Determine the [X, Y] coordinate at the center of the cell enclosing the given text.  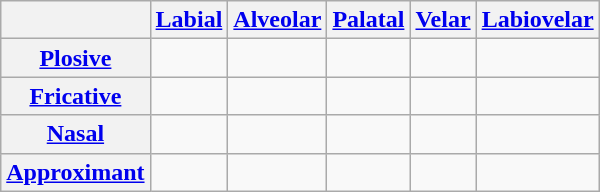
Plosive [76, 58]
Labial [189, 20]
Velar [443, 20]
Nasal [76, 134]
Approximant [76, 172]
Fricative [76, 96]
Palatal [368, 20]
Labiovelar [538, 20]
Alveolar [278, 20]
